Capture the cell that displays the provided text and extract its (x, y) central coordinate. 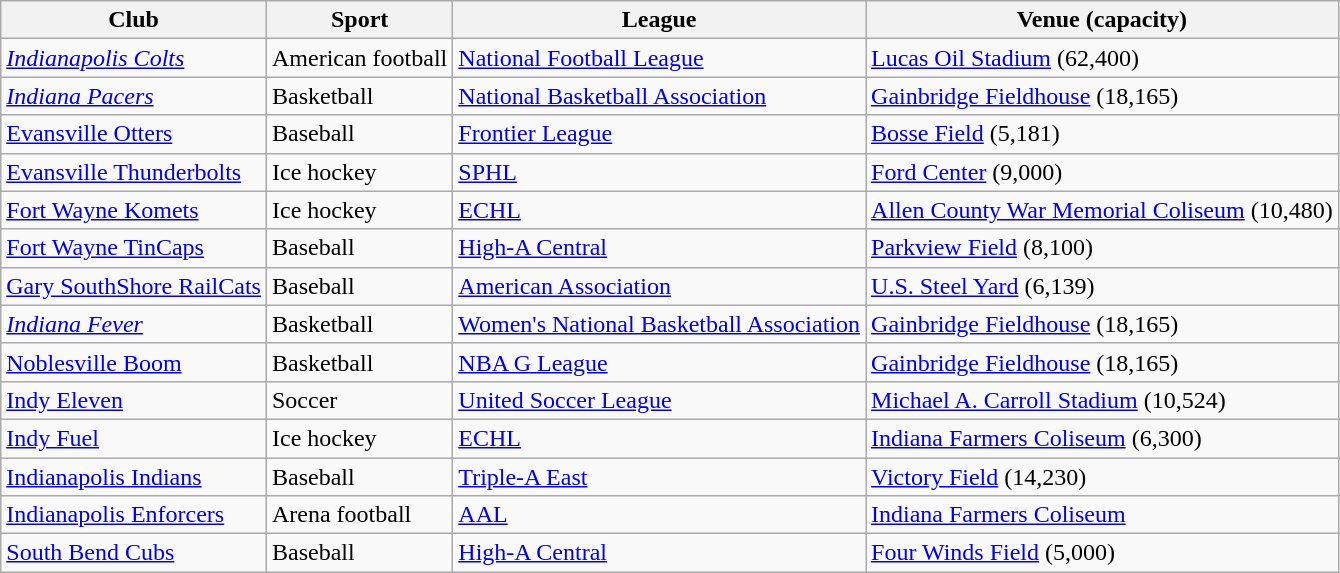
Allen County War Memorial Coliseum (10,480) (1102, 210)
AAL (660, 515)
American Association (660, 286)
Women's National Basketball Association (660, 324)
Victory Field (14,230) (1102, 477)
Venue (capacity) (1102, 20)
Indiana Farmers Coliseum (6,300) (1102, 438)
NBA G League (660, 362)
Gary SouthShore RailCats (134, 286)
Fort Wayne Komets (134, 210)
Noblesville Boom (134, 362)
South Bend Cubs (134, 553)
Parkview Field (8,100) (1102, 248)
Indianapolis Enforcers (134, 515)
Indiana Fever (134, 324)
Indy Fuel (134, 438)
National Basketball Association (660, 96)
Indiana Pacers (134, 96)
U.S. Steel Yard (6,139) (1102, 286)
Four Winds Field (5,000) (1102, 553)
League (660, 20)
National Football League (660, 58)
Michael A. Carroll Stadium (10,524) (1102, 400)
Indiana Farmers Coliseum (1102, 515)
Indianapolis Colts (134, 58)
American football (359, 58)
Evansville Otters (134, 134)
Lucas Oil Stadium (62,400) (1102, 58)
Bosse Field (5,181) (1102, 134)
Triple-A East (660, 477)
Evansville Thunderbolts (134, 172)
Sport (359, 20)
United Soccer League (660, 400)
Ford Center (9,000) (1102, 172)
Fort Wayne TinCaps (134, 248)
Arena football (359, 515)
Indy Eleven (134, 400)
Soccer (359, 400)
Club (134, 20)
Frontier League (660, 134)
SPHL (660, 172)
Indianapolis Indians (134, 477)
